Return [x, y] of the center of cell containing provided text 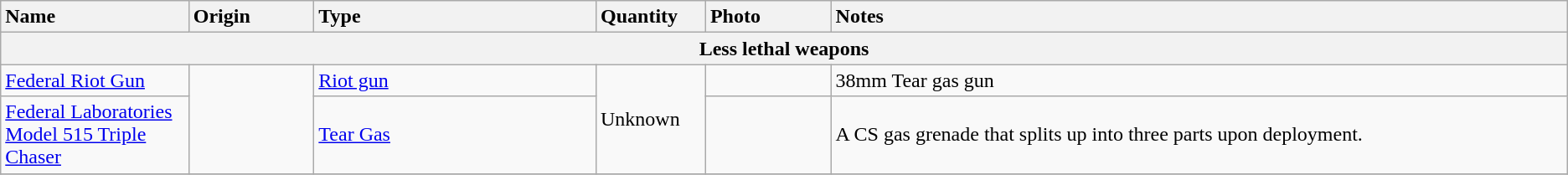
Type [456, 17]
Notes [1199, 17]
Name [95, 17]
Riot gun [456, 80]
38mm Tear gas gun [1199, 80]
Federal Laboratories Model 515 Triple Chaser [95, 135]
Federal Riot Gun [95, 80]
A CS gas grenade that splits up into three parts upon deployment. [1199, 135]
Photo [768, 17]
Less lethal weapons [784, 49]
Tear Gas [456, 135]
Origin [251, 17]
Quantity [650, 17]
Unknown [650, 119]
